Return (X, Y) of the center of cell containing provided text 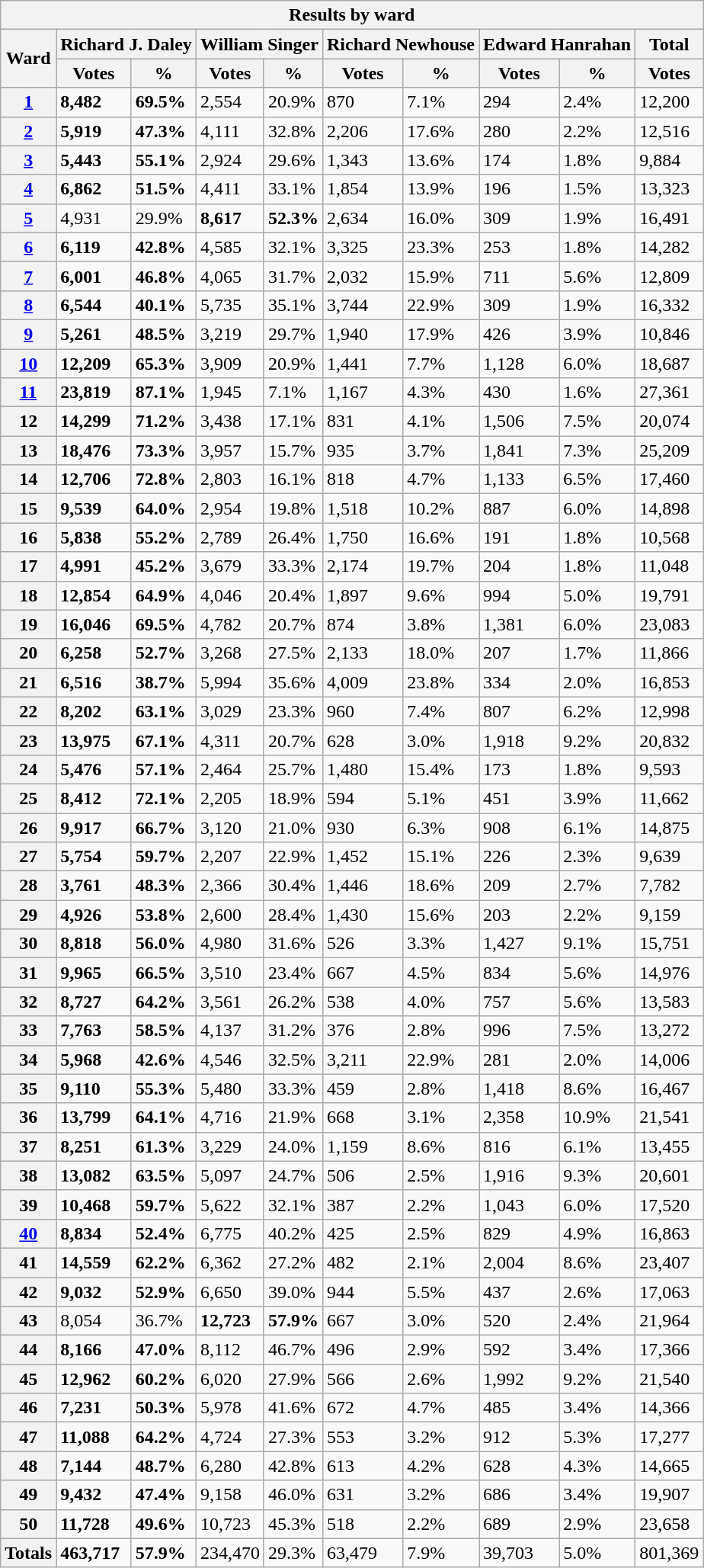
46.7% (293, 1350)
1,506 (520, 422)
10.2% (441, 508)
1,841 (520, 451)
21.0% (293, 827)
6,516 (94, 682)
13,323 (669, 189)
19,907 (669, 1495)
1,918 (520, 740)
23 (29, 740)
56.0% (163, 944)
12,209 (94, 364)
2,464 (230, 769)
24.0% (293, 1146)
1,167 (363, 393)
37 (29, 1146)
2,924 (230, 160)
24 (29, 769)
1.7% (597, 653)
58.5% (163, 1031)
8,834 (94, 1233)
35.6% (293, 682)
2,789 (230, 537)
17.9% (441, 334)
13,583 (669, 1002)
13,799 (94, 1117)
43 (29, 1321)
47.3% (163, 131)
9 (29, 334)
1,916 (520, 1175)
3.8% (441, 624)
1.6% (597, 393)
32 (29, 1002)
38.7% (163, 682)
1,518 (363, 508)
8,818 (94, 944)
1,446 (363, 886)
52.7% (163, 653)
18.6% (441, 886)
31.7% (293, 276)
3,029 (230, 711)
9,110 (94, 1089)
18,476 (94, 451)
45.3% (293, 1524)
36.7% (163, 1321)
62.2% (163, 1262)
8,202 (94, 711)
6 (29, 247)
14,299 (94, 422)
1,452 (363, 857)
2,032 (363, 276)
10.9% (597, 1117)
496 (363, 1350)
2,600 (230, 915)
874 (363, 624)
174 (520, 160)
203 (520, 915)
7 (29, 276)
87.1% (163, 393)
2.7% (597, 886)
1,128 (520, 364)
6,862 (94, 189)
2,366 (230, 886)
17,520 (669, 1204)
757 (520, 1002)
40.2% (293, 1233)
18 (29, 595)
711 (520, 276)
3,229 (230, 1146)
1,897 (363, 595)
376 (363, 1031)
23,658 (669, 1524)
15 (29, 508)
816 (520, 1146)
10,723 (230, 1524)
27.9% (293, 1379)
506 (363, 1175)
4.1% (441, 422)
2,803 (230, 479)
9,917 (94, 827)
10,468 (94, 1204)
9,432 (94, 1495)
4,782 (230, 624)
2,133 (363, 653)
6,362 (230, 1262)
4,046 (230, 595)
191 (520, 537)
11,088 (94, 1437)
63.1% (163, 711)
912 (520, 1437)
2.3% (597, 857)
5,476 (94, 769)
17.6% (441, 131)
13,975 (94, 740)
25.7% (293, 769)
40.1% (163, 305)
16.0% (441, 218)
12,854 (94, 595)
9,639 (669, 857)
451 (520, 798)
5,735 (230, 305)
1,992 (520, 1379)
13.9% (441, 189)
5,968 (94, 1060)
7,763 (94, 1031)
6.3% (441, 827)
11 (29, 393)
30 (29, 944)
12 (29, 422)
4,724 (230, 1437)
13 (29, 451)
196 (520, 189)
1.5% (597, 189)
594 (363, 798)
4,980 (230, 944)
16,467 (669, 1089)
9.3% (597, 1175)
3,561 (230, 1002)
4,991 (94, 566)
47.4% (163, 1495)
16,491 (669, 218)
14 (29, 479)
35 (29, 1089)
50 (29, 1524)
994 (520, 595)
38 (29, 1175)
25,209 (669, 451)
12,809 (669, 276)
33.1% (293, 189)
19.8% (293, 508)
31.6% (293, 944)
34 (29, 1060)
5,261 (94, 334)
15.7% (293, 451)
930 (363, 827)
6,119 (94, 247)
52.3% (293, 218)
64.9% (163, 595)
1,750 (363, 537)
2,205 (230, 798)
281 (520, 1060)
8,727 (94, 1002)
17 (29, 566)
5,443 (94, 160)
71.2% (163, 422)
16,332 (669, 305)
592 (520, 1350)
520 (520, 1321)
40 (29, 1233)
55.3% (163, 1089)
8,054 (94, 1321)
6,280 (230, 1466)
996 (520, 1031)
63.5% (163, 1175)
3,510 (230, 973)
9,158 (230, 1495)
13,455 (669, 1146)
631 (363, 1495)
6,775 (230, 1233)
4,931 (94, 218)
16,863 (669, 1233)
39,703 (520, 1553)
29.9% (163, 218)
13,082 (94, 1175)
26 (29, 827)
29.3% (293, 1553)
7.7% (441, 364)
16,046 (94, 624)
15.4% (441, 769)
11,728 (94, 1524)
47 (29, 1437)
48.7% (163, 1466)
49 (29, 1495)
72.1% (163, 798)
9,032 (94, 1292)
Total (669, 44)
1,418 (520, 1089)
425 (363, 1233)
7,782 (669, 886)
9,539 (94, 508)
3,957 (230, 451)
12,962 (94, 1379)
45 (29, 1379)
463,717 (94, 1553)
818 (363, 479)
5 (29, 218)
14,006 (669, 1060)
908 (520, 827)
7,231 (94, 1408)
16.1% (293, 479)
27,361 (669, 393)
5,919 (94, 131)
1,043 (520, 1204)
55.2% (163, 537)
3,268 (230, 653)
65.3% (163, 364)
29.6% (293, 160)
4 (29, 189)
1,940 (363, 334)
1,159 (363, 1146)
13.6% (441, 160)
15,751 (669, 944)
61.3% (163, 1146)
1,945 (230, 393)
1,427 (520, 944)
16 (29, 537)
63,479 (363, 1553)
2,206 (363, 131)
Edward Hanrahan (558, 44)
3,909 (230, 364)
6,020 (230, 1379)
437 (520, 1292)
51.5% (163, 189)
4,111 (230, 131)
42 (29, 1292)
32.8% (293, 131)
45.2% (163, 566)
48.5% (163, 334)
334 (520, 682)
831 (363, 422)
7,144 (94, 1466)
28.4% (293, 915)
14,898 (669, 508)
8 (29, 305)
12,723 (230, 1321)
Richard J. Daley (126, 44)
6,258 (94, 653)
48.3% (163, 886)
17.1% (293, 422)
9.6% (441, 595)
13,272 (669, 1031)
53.8% (163, 915)
41 (29, 1262)
4.0% (441, 1002)
226 (520, 857)
668 (363, 1117)
7.9% (441, 1553)
41.6% (293, 1408)
6,650 (230, 1292)
15.6% (441, 915)
50.3% (163, 1408)
5,097 (230, 1175)
2,174 (363, 566)
29.7% (293, 334)
7.4% (441, 711)
4.2% (441, 1466)
2,004 (520, 1262)
48 (29, 1466)
3,744 (363, 305)
2,634 (363, 218)
67.1% (163, 740)
5,838 (94, 537)
11,866 (669, 653)
14,366 (669, 1408)
16.6% (441, 537)
17,366 (669, 1350)
3.1% (441, 1117)
6.2% (597, 711)
20,074 (669, 422)
27.5% (293, 653)
801,369 (669, 1553)
2 (29, 131)
1 (29, 102)
19 (29, 624)
27.3% (293, 1437)
9.1% (597, 944)
2.1% (441, 1262)
5,994 (230, 682)
14,875 (669, 827)
173 (520, 769)
19.7% (441, 566)
8,617 (230, 218)
72.8% (163, 479)
426 (520, 334)
526 (363, 944)
49.6% (163, 1524)
57.1% (163, 769)
9,884 (669, 160)
10 (29, 364)
280 (520, 131)
3,120 (230, 827)
Totals (29, 1553)
482 (363, 1262)
829 (520, 1233)
22 (29, 711)
14,559 (94, 1262)
39 (29, 1204)
32.5% (293, 1060)
14,665 (669, 1466)
4,716 (230, 1117)
613 (363, 1466)
60.2% (163, 1379)
20,832 (669, 740)
31 (29, 973)
1,854 (363, 189)
935 (363, 451)
4,009 (363, 682)
8,251 (94, 1146)
5,622 (230, 1204)
566 (363, 1379)
1,343 (363, 160)
1,381 (520, 624)
3,211 (363, 1060)
5,978 (230, 1408)
12,200 (669, 102)
3,679 (230, 566)
27.2% (293, 1262)
46.8% (163, 276)
64.0% (163, 508)
387 (363, 1204)
207 (520, 653)
8,112 (230, 1350)
23,407 (669, 1262)
55.1% (163, 160)
870 (363, 102)
21 (29, 682)
4,065 (230, 276)
66.7% (163, 827)
689 (520, 1524)
66.5% (163, 973)
1,133 (520, 479)
209 (520, 886)
18.9% (293, 798)
23.4% (293, 973)
21,541 (669, 1117)
5,754 (94, 857)
4,926 (94, 915)
46.0% (293, 1495)
1,430 (363, 915)
23.8% (441, 682)
17,063 (669, 1292)
3,219 (230, 334)
11,048 (669, 566)
19,791 (669, 595)
294 (520, 102)
18.0% (441, 653)
553 (363, 1437)
21.9% (293, 1117)
3,325 (363, 247)
William Singer (259, 44)
4,311 (230, 740)
253 (520, 247)
17,460 (669, 479)
9,593 (669, 769)
15.1% (441, 857)
538 (363, 1002)
4,585 (230, 247)
4.5% (441, 973)
518 (363, 1524)
5.3% (597, 1437)
9,159 (669, 915)
12,516 (669, 131)
35.1% (293, 305)
7.3% (597, 451)
29 (29, 915)
20.4% (293, 595)
5.1% (441, 798)
6,001 (94, 276)
14,282 (669, 247)
2,954 (230, 508)
46 (29, 1408)
26.2% (293, 1002)
4,411 (230, 189)
1,441 (363, 364)
8,482 (94, 102)
25 (29, 798)
672 (363, 1408)
9,965 (94, 973)
887 (520, 508)
12,706 (94, 479)
23,819 (94, 393)
8,412 (94, 798)
18,687 (669, 364)
47.0% (163, 1350)
36 (29, 1117)
24.7% (293, 1175)
807 (520, 711)
16,853 (669, 682)
5.5% (441, 1292)
3.3% (441, 944)
30.4% (293, 886)
485 (520, 1408)
4,137 (230, 1031)
6.5% (597, 479)
15.9% (441, 276)
21,540 (669, 1379)
459 (363, 1089)
20,601 (669, 1175)
Ward (29, 59)
960 (363, 711)
73.3% (163, 451)
Results by ward (352, 15)
4.9% (597, 1233)
39.0% (293, 1292)
8,166 (94, 1350)
52.4% (163, 1233)
2,207 (230, 857)
44 (29, 1350)
27 (29, 857)
1,480 (363, 769)
3,761 (94, 886)
64.1% (163, 1117)
3,438 (230, 422)
11,662 (669, 798)
430 (520, 393)
944 (363, 1292)
20 (29, 653)
17,277 (669, 1437)
52.9% (163, 1292)
834 (520, 973)
2,554 (230, 102)
3.7% (441, 451)
28 (29, 886)
31.2% (293, 1031)
6,544 (94, 305)
3 (29, 160)
42.6% (163, 1060)
Richard Newhouse (401, 44)
234,470 (230, 1553)
33 (29, 1031)
10,846 (669, 334)
26.4% (293, 537)
5,480 (230, 1089)
14,976 (669, 973)
12,998 (669, 711)
686 (520, 1495)
23,083 (669, 624)
2,358 (520, 1117)
10,568 (669, 537)
21,964 (669, 1321)
204 (520, 566)
4,546 (230, 1060)
